Provide the [X, Y] coordinate of the cell's center where the given text is located.  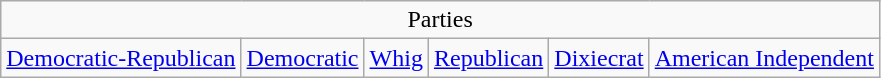
Dixiecrat [599, 58]
Democratic-Republican [121, 58]
Republican [488, 58]
Democratic [302, 58]
Parties [440, 20]
Whig [396, 58]
American Independent [764, 58]
